Extract the (X, Y) coordinate from the center of the cell holding the provided text.  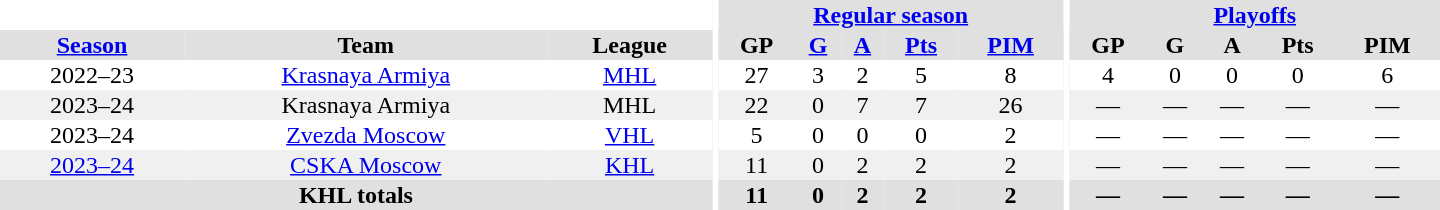
Season (92, 45)
League (629, 45)
Regular season (890, 15)
Zvezda Moscow (366, 135)
26 (1010, 105)
VHL (629, 135)
KHL (629, 165)
KHL totals (356, 195)
27 (756, 75)
4 (1108, 75)
6 (1388, 75)
2022–23 (92, 75)
8 (1010, 75)
3 (818, 75)
CSKA Moscow (366, 165)
Playoffs (1255, 15)
22 (756, 105)
Team (366, 45)
